Search for the cell housing the specified text and yield its (X, Y) center coordinate. 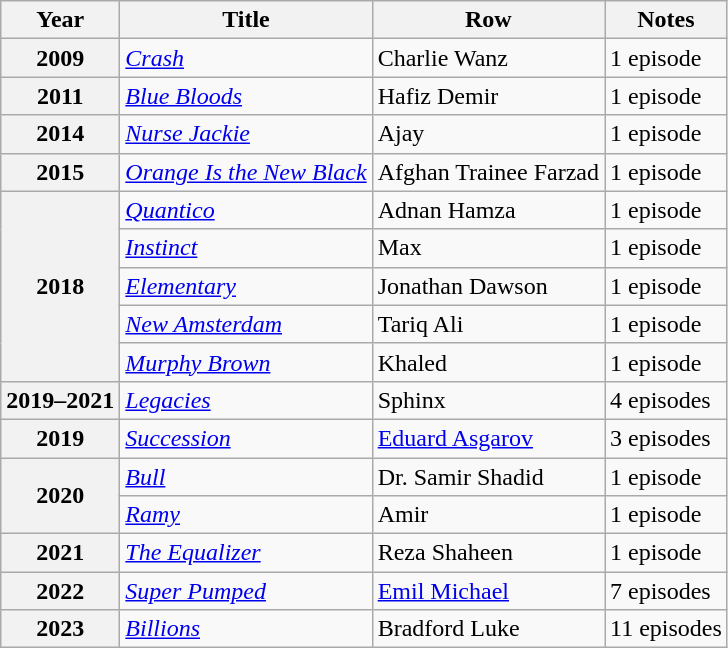
2020 (60, 496)
2022 (60, 591)
Notes (666, 20)
Ramy (246, 515)
7 episodes (666, 591)
Instinct (246, 248)
2018 (60, 286)
3 episodes (666, 438)
2011 (60, 96)
2009 (60, 58)
Emil Michael (488, 591)
4 episodes (666, 400)
Year (60, 20)
Dr. Samir Shadid (488, 477)
Afghan Trainee Farzad (488, 172)
Row (488, 20)
Khaled (488, 362)
Orange Is the New Black (246, 172)
Adnan Hamza (488, 210)
2021 (60, 553)
New Amsterdam (246, 324)
Legacies (246, 400)
Sphinx (488, 400)
Max (488, 248)
Tariq Ali (488, 324)
Title (246, 20)
Bull (246, 477)
Hafiz Demir (488, 96)
Murphy Brown (246, 362)
2015 (60, 172)
Blue Bloods (246, 96)
2014 (60, 134)
Crash (246, 58)
Amir (488, 515)
Ajay (488, 134)
Super Pumped (246, 591)
Billions (246, 629)
2023 (60, 629)
11 episodes (666, 629)
Succession (246, 438)
Jonathan Dawson (488, 286)
Elementary (246, 286)
Reza Shaheen (488, 553)
Charlie Wanz (488, 58)
Eduard Asgarov (488, 438)
Bradford Luke (488, 629)
The Equalizer (246, 553)
2019 (60, 438)
2019–2021 (60, 400)
Quantico (246, 210)
Nurse Jackie (246, 134)
